Output the (X, Y) coordinate of the center of the cell containing the given text.  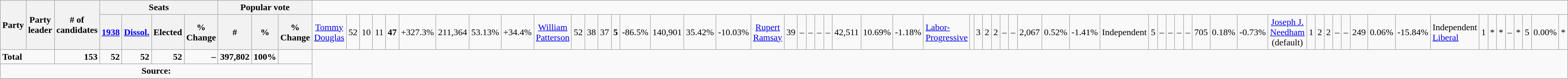
% (265, 32)
Independent Liberal (1455, 32)
-86.5% (635, 32)
-1.41% (1084, 32)
Source: (156, 71)
+34.4% (517, 32)
705 (1201, 32)
Joseph J. Needham (default) (1287, 32)
38 (591, 32)
3 (978, 32)
Party (13, 25)
Popular vote (265, 8)
10 (366, 32)
Tommy Douglas (329, 32)
0.00% (1545, 32)
-10.03% (734, 32)
Rupert Ramsay (767, 32)
0.18% (1224, 32)
211,364 (453, 32)
+327.3% (417, 32)
Seats (159, 8)
140,901 (667, 32)
35.42% (700, 32)
Total (27, 57)
0.06% (1382, 32)
-1.18% (908, 32)
0.52% (1056, 32)
153 (77, 57)
Dissol. (137, 32)
39 (791, 32)
100% (265, 57)
Party leader (40, 25)
10.69% (877, 32)
2,067 (1030, 32)
53.13% (485, 32)
-15.84% (1413, 32)
249 (1359, 32)
# (235, 32)
Elected (168, 32)
11 (379, 32)
-0.73% (1252, 32)
397,802 (235, 57)
37 (605, 32)
Labor-Progressive (947, 32)
Independent (1124, 32)
William Patterson (553, 32)
47 (392, 32)
42,511 (847, 32)
1938 (111, 32)
# ofcandidates (77, 25)
